Return the (X, Y) coordinate for the center point of the cell that contains the specified text.  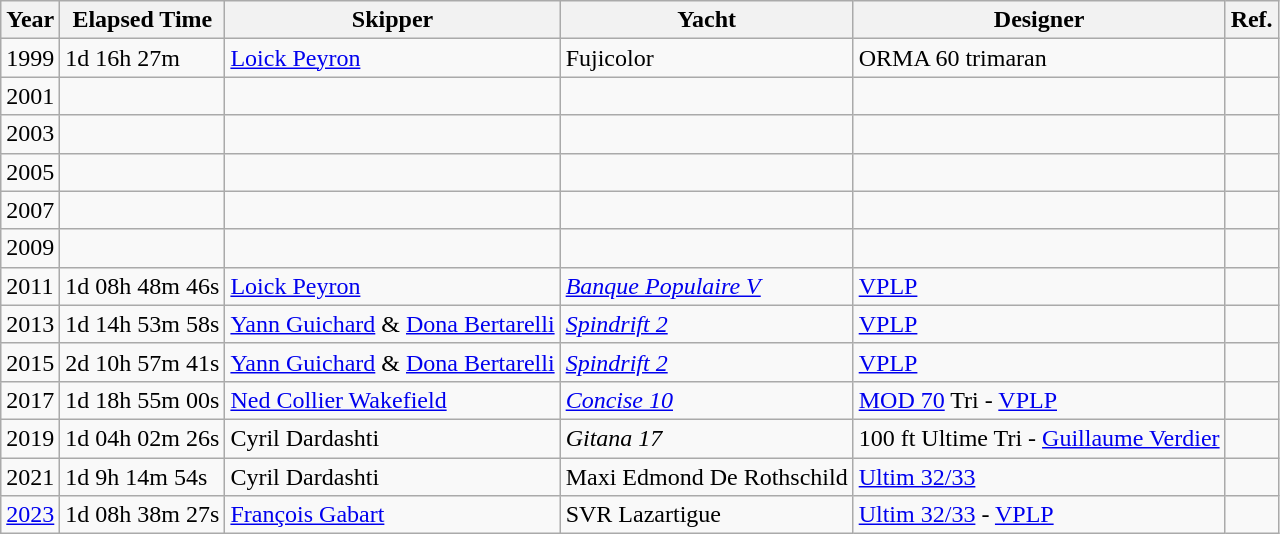
Gitana 17 (706, 438)
Designer (1039, 20)
Fujicolor (706, 58)
ORMA 60 trimaran (1039, 58)
Ultim 32/33 (1039, 477)
1d 9h 14m 54s (142, 477)
2001 (30, 96)
2011 (30, 286)
2017 (30, 400)
Banque Populaire V (706, 286)
Ultim 32/33 - VPLP (1039, 515)
1999 (30, 58)
2009 (30, 248)
2003 (30, 134)
Elapsed Time (142, 20)
Year (30, 20)
2d 10h 57m 41s (142, 362)
Ned Collier Wakefield (392, 400)
Skipper (392, 20)
2005 (30, 172)
1d 16h 27m (142, 58)
Maxi Edmond De Rothschild (706, 477)
1d 08h 38m 27s (142, 515)
1d 04h 02m 26s (142, 438)
1d 14h 53m 58s (142, 324)
2015 (30, 362)
2019 (30, 438)
SVR Lazartigue (706, 515)
2013 (30, 324)
MOD 70 Tri - VPLP (1039, 400)
Yacht (706, 20)
2021 (30, 477)
100 ft Ultime Tri - Guillaume Verdier (1039, 438)
Concise 10 (706, 400)
1d 18h 55m 00s (142, 400)
Ref. (1252, 20)
2007 (30, 210)
2023 (30, 515)
François Gabart (392, 515)
1d 08h 48m 46s (142, 286)
